Detect which cell encompasses the target text, then output its (x, y) center coordinate. 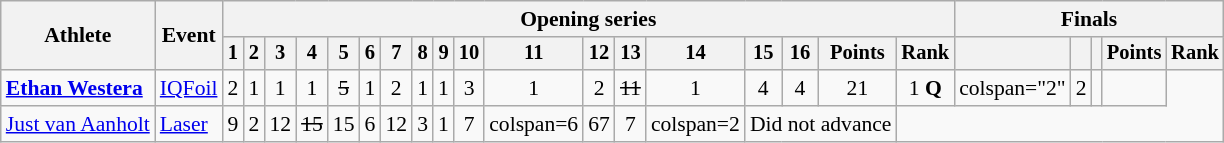
Athlete (78, 36)
Did not advance (821, 124)
IQFoil (189, 88)
Finals (1089, 19)
Just van Aanholt (78, 124)
colspan=6 (534, 124)
14 (696, 54)
Event (189, 36)
Ethan Westera (78, 88)
colspan="2" (1012, 88)
8 (422, 54)
Laser (189, 124)
10 (469, 54)
16 (800, 54)
13 (630, 54)
21 (857, 88)
67 (599, 124)
colspan=2 (696, 124)
Opening series (588, 19)
1 Q (926, 88)
